Scan for the cell matching the given text and deliver its [x, y] coordinate at center. 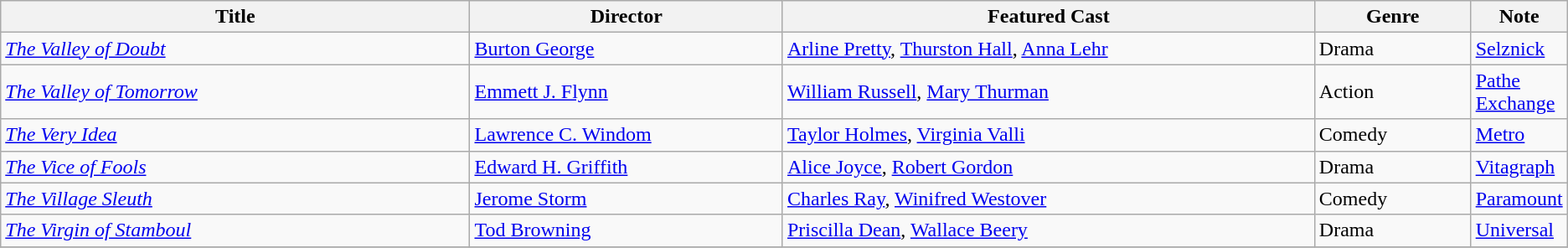
Lawrence C. Windom [627, 135]
Selznick [1519, 49]
The Virgin of Stamboul [235, 230]
William Russell, Mary Thurman [1049, 92]
The Very Idea [235, 135]
Universal [1519, 230]
Edward H. Griffith [627, 167]
Charles Ray, Winifred Westover [1049, 199]
Emmett J. Flynn [627, 92]
Genre [1392, 17]
Priscilla Dean, Wallace Beery [1049, 230]
Director [627, 17]
Taylor Holmes, Virginia Valli [1049, 135]
Tod Browning [627, 230]
Metro [1519, 135]
The Valley of Doubt [235, 49]
Paramount [1519, 199]
The Valley of Tomorrow [235, 92]
Featured Cast [1049, 17]
Burton George [627, 49]
Alice Joyce, Robert Gordon [1049, 167]
Arline Pretty, Thurston Hall, Anna Lehr [1049, 49]
Pathe Exchange [1519, 92]
Jerome Storm [627, 199]
Note [1519, 17]
The Vice of Fools [235, 167]
Title [235, 17]
Action [1392, 92]
The Village Sleuth [235, 199]
Vitagraph [1519, 167]
